Provide the (X, Y) coordinate of the cell's center where the given text is located.  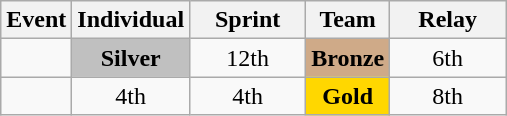
12th (248, 58)
Individual (131, 20)
6th (448, 58)
8th (448, 96)
Team (348, 20)
Event (36, 20)
Bronze (348, 58)
Sprint (248, 20)
Gold (348, 96)
Relay (448, 20)
Silver (131, 58)
